For the text-containing cell, return its midpoint in [x, y] coordinate format. 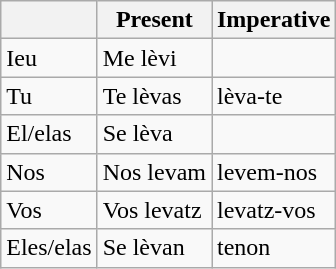
tenon [274, 248]
Eles/elas [49, 248]
lèva-te [274, 96]
Tu [49, 96]
Se lèva [154, 134]
Present [154, 20]
Se lèvan [154, 248]
levatz-vos [274, 210]
levem-nos [274, 172]
Ieu [49, 58]
Te lèvas [154, 96]
El/elas [49, 134]
Vos levatz [154, 210]
Nos levam [154, 172]
Vos [49, 210]
Me lèvi [154, 58]
Nos [49, 172]
Imperative [274, 20]
